From the cell containing the given text, extract its center point as [x, y] coordinate. 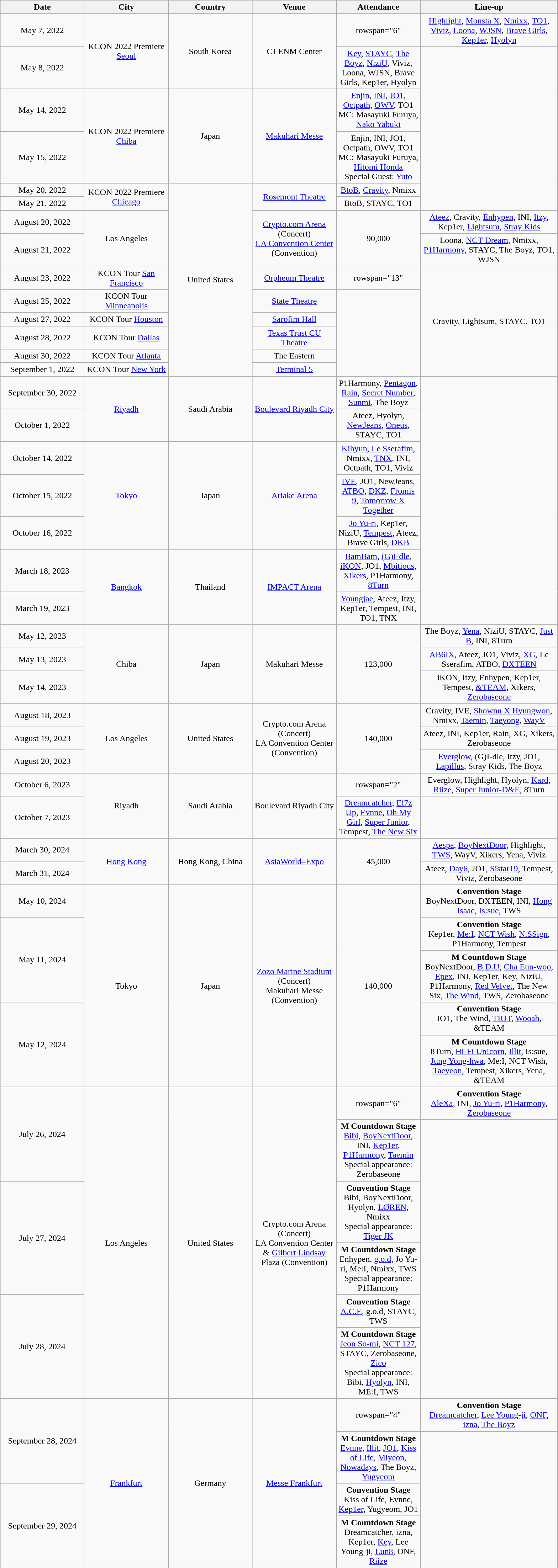
Rosemont Theatre [294, 197]
Convention Stage AleXa, INI, Jo Yu-ri, P1Harmony, Zerobaseone [489, 1103]
KCON Tour Minneapolis [126, 301]
May 21, 2022 [42, 203]
August 20, 2022 [42, 222]
State Theatre [294, 301]
Date [42, 7]
Convention Stage Bibi, BoyNextDoor, Hyolyn, LØREN, Nmixx Special appearance: Tiger JK [378, 1212]
Zozo Marine Stadium (Concert) Makuhari Messe (Convention) [294, 986]
August 23, 2022 [42, 277]
September 29, 2024 [42, 1526]
Kihyun, Le Sserafim, Nmixx, TNX, INI, Octpath, TO1, Viviz [378, 458]
Key, STAYC, The Boyz, NiziU, Viviz, Loona, WJSN, Brave Girls, Kep1er, Hyolyn [378, 68]
iKON, Itzy, Enhypen, Kep1er, Tempest, &TEAM, Xikers, Zerobaseone [489, 687]
Country [210, 7]
August 30, 2022 [42, 356]
Cravity, Lightsum, STAYC, TO1 [489, 321]
July 27, 2024 [42, 1238]
rowspan="13" [378, 277]
Everglow, (G)I-dle, Itzy, JO1, Lapillus, Stray Kids, The Boyz [489, 761]
Loona, NCT Dream, Nmixx, P1Harmony, STAYC, The Boyz, TO1, WJSN [489, 250]
rowspan="2" [378, 785]
South Korea [210, 51]
October 7, 2023 [42, 817]
Orpheum Theatre [294, 277]
123,000 [378, 664]
Sarofim Hall [294, 319]
Thailand [210, 587]
The Boyz, Yena, NiziU, STAYC, Just B, INI, 8Turn [489, 636]
March 19, 2023 [42, 608]
October 14, 2022 [42, 458]
Youngjae, Ateez, Itzy, Kep1er, Tempest, INI, TO1, TNX [378, 608]
August 18, 2023 [42, 715]
Convention Stage A.C.E, g.o.d, STAYC, TWS [378, 1311]
AsiaWorld–Expo [294, 862]
CJ ENM Center [294, 51]
August 25, 2022 [42, 301]
August 20, 2023 [42, 761]
Ateez, Day6, JO1, Sistar19, Tempest, Viviz, Zerobaseone [489, 873]
Hong Kong [126, 862]
May 10, 2024 [42, 901]
Ateez, Hyolyn, NewJeans, Oneus, STAYC, TO1 [378, 425]
July 28, 2024 [42, 1346]
BtoB, STAYC, TO1 [378, 203]
August 19, 2023 [42, 738]
May 12, 2024 [42, 1045]
M Countdown Stage Jeon So-mi, NCT 127, STAYC, Zerobaseone, Zico Special appearance: Bibi, Hyolyn, INI, ME:I, TWS [378, 1363]
BtoB, Cravity, Nmixx [378, 190]
Highlight, Monsta X, Nmixx, TO1, Viviz, Loona, WJSN, Brave Girls, Kep1er, Hyolyn [489, 30]
Texas Trust CU Theatre [294, 337]
BamBam, (G)I-dle, iKON, JO1, Mbitious, Xikers, P1Harmony, 8Turn [378, 570]
KCON Tour New York [126, 370]
Terminal 5 [294, 370]
Ariake Arena [294, 496]
Germany [210, 1483]
City [126, 7]
Line-up [489, 7]
May 14, 2023 [42, 687]
September 1, 2022 [42, 370]
Ateez, Cravity, Enhypen, INI, Itzy, Kep1er, Lightsum, Stray Kids [489, 222]
Crypto.com Arena (Concert) LA Convention Center & Gilbert Lindsay Plaza (Convention) [294, 1243]
May 13, 2023 [42, 659]
May 12, 2023 [42, 636]
Convention Stage Kep1er, Me:I, NCT Wish, N.SSign, P1Harmony, Tempest [489, 934]
May 15, 2022 [42, 157]
Ateez, INI, Kep1er, Rain, XG, Xikers, Zerobaseone [489, 738]
M Countdown Stage BoyNextDoor, B.D.U, Cha Eun-woo, Epex, INI, Kep1er, Key, NiziU, P1Harmony, Red Velvet, The New Six, The Wind, TWS, Zerobaseone [489, 976]
KCON Tour Dallas [126, 337]
Frankfurt [126, 1483]
Bangkok [126, 587]
May 7, 2022 [42, 30]
M Countdown Stage Dreamcatcher, izna, Kep1er, Key, Lee Young-ji, Lun8, ONF, Riize [378, 1542]
IVE, JO1, NewJeans, ATBO, DKZ, Fromis 9, Tomorrow X Together [378, 496]
M Countdown Stage Bibi, BoyNextDoor, INI, Kep1er, P1Harmony, Taemin Special appearance: Zerobaseone [378, 1150]
Dreamcatcher, El7z Up, Evnne, Oh My Girl, Super Junior, Tempest, The New Six [378, 817]
M Countdown Stage Evnne, Illit, JO1, Kiss of Life, Miyeon, Nowadays, The Boyz, Yugyeom [378, 1457]
March 18, 2023 [42, 570]
rowspan="4" [378, 1415]
October 15, 2022 [42, 496]
September 30, 2022 [42, 393]
KCON 2022 Premiere Seoul [126, 51]
August 21, 2022 [42, 250]
KCON Tour Atlanta [126, 356]
May 20, 2022 [42, 190]
Cravity, IVE, Shownu X Hyungwon, Nmixx, Taemin, Taeyong, WayV [489, 715]
M Countdown Stage 8Turn, Hi-Fi Un!corn, Illit, Is:sue, Jung Yong-hwa, Me:I, NCT Wish, Taeyeon, Tempest, Xikers, Yena, &TEAM [489, 1061]
Convention Stage JO1, The Wind, TIOT, Wooah, &TEAM [489, 1019]
IMPACT Arena [294, 587]
October 16, 2022 [42, 533]
AB6IX, Ateez, JO1, Viviz, XG, Le Sserafim, ATBO, DXTEEN [489, 659]
KCON 2022 Premiere Chiba [126, 136]
Messe Frankfurt [294, 1483]
October 6, 2023 [42, 785]
The Eastern [294, 356]
KCON 2022 Premiere Chicago [126, 197]
Hong Kong, China [210, 862]
Chiba [126, 664]
KCON Tour Houston [126, 319]
Enjin, INI, JO1, Octpath, OWV, TO1 MC: Masayuki Furuya, Hitomi Honda Special Guest: Yuto [378, 157]
Enjin, INI, JO1, Octpath, OWV, TO1 MC: Masayuki Furuya, Nako Yabuki [378, 110]
Convention Stage Dreamcatcher, Lee Young-ji, ONF, izna, The Boyz [489, 1415]
Jo Yu-ri, Kep1er, NiziU, Tempest, Ateez, Brave Girls, DKB [378, 533]
Venue [294, 7]
May 11, 2024 [42, 960]
M Countdown Stage Enhypen, g.o.d, Jo Yu-ri, Me:I, Nmixx, TWS Special appearance: P1Harmony [378, 1269]
Everglow, Highlight, Hyolyn, Kard, Riize, Super Junior-D&E, 8Turn [489, 785]
March 31, 2024 [42, 873]
August 27, 2022 [42, 319]
September 28, 2024 [42, 1441]
October 1, 2022 [42, 425]
Aespa, BoyNextDoor, Highlight, TWS, WayV, Xikers, Yena, Viviz [489, 850]
P1Harmony, Pentagon, Rain, Secret Number, Sunmi, The Boyz [378, 393]
45,000 [378, 862]
July 26, 2024 [42, 1134]
90,000 [378, 238]
March 30, 2024 [42, 850]
May 14, 2022 [42, 110]
KCON Tour San Francisco [126, 277]
Attendance [378, 7]
August 28, 2022 [42, 337]
Convention Stage BoyNextDoor, DXTEEN, INI, Hong Isaac, Is:sue, TWS [489, 901]
Convention Stage Kiss of Life, Evnne, Kep1er, Yugyeom, JO1 [378, 1500]
May 8, 2022 [42, 68]
